Detect which cell encompasses the target text, then output its (x, y) center coordinate. 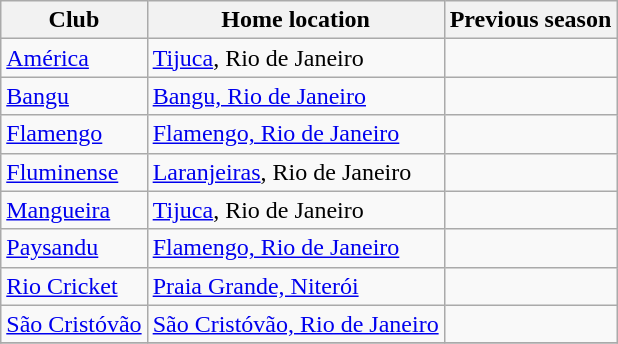
São Cristóvão, Rio de Janeiro (296, 324)
Previous season (530, 20)
Club (74, 20)
Rio Cricket (74, 286)
Fluminense (74, 172)
Home location (296, 20)
Paysandu (74, 248)
São Cristóvão (74, 324)
Bangu, Rio de Janeiro (296, 96)
Bangu (74, 96)
Praia Grande, Niterói (296, 286)
Laranjeiras, Rio de Janeiro (296, 172)
América (74, 58)
Flamengo (74, 134)
Mangueira (74, 210)
